Extract the (X, Y) coordinate from the center of the cell holding the provided text.  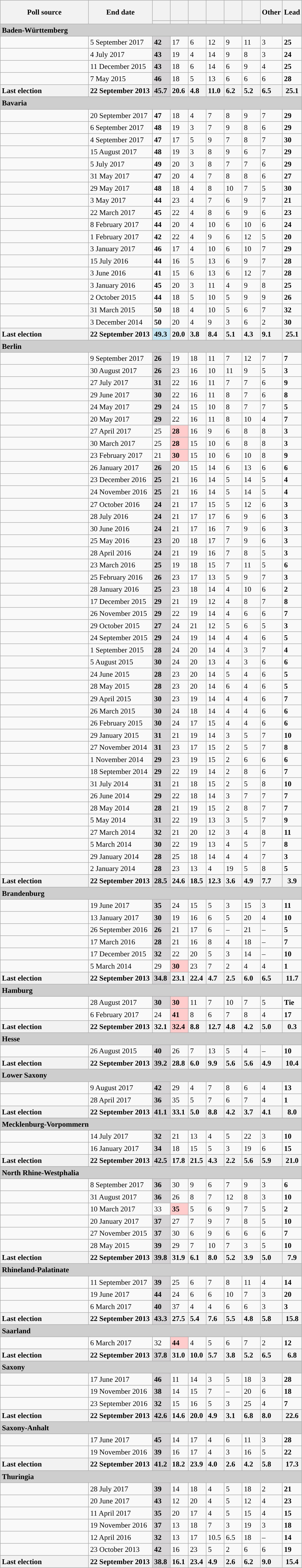
29 April 2015 (120, 699)
Hesse (151, 1039)
Saxony-Anhalt (151, 1428)
15 August 2017 (120, 152)
4.7 (215, 978)
4.1 (271, 1112)
17.8 (180, 1161)
38 (161, 1391)
0.3 (292, 1027)
33.1 (180, 1112)
28.5 (161, 881)
27.5 (180, 1318)
31.9 (180, 1258)
2.5 (233, 978)
28 April 2017 (120, 1100)
26 February 2015 (120, 723)
8.4 (215, 334)
30 August 2017 (120, 371)
11 December 2015 (120, 67)
38.8 (161, 1562)
9.9 (215, 1063)
26 August 2015 (120, 1051)
29 January 2015 (120, 735)
26 March 2015 (120, 711)
10.5 (215, 1537)
27 October 2016 (120, 504)
3.6 (233, 881)
3 January 2017 (120, 249)
31 July 2014 (120, 784)
7.7 (271, 881)
12.7 (215, 1027)
11 September 2017 (120, 1282)
29 January 2014 (120, 857)
15.8 (292, 1318)
43.3 (161, 1318)
16.1 (180, 1562)
North Rhine-Westphalia (151, 1173)
25 February 2016 (120, 577)
4.0 (215, 1465)
23 December 2016 (120, 480)
Lower Saxony (151, 1076)
24 June 2015 (120, 674)
Mecklenburg-Vorpommern (151, 1124)
13 January 2017 (120, 918)
29 May 2017 (120, 188)
6.1 (197, 1258)
41.2 (161, 1465)
34 (161, 1148)
17.3 (292, 1465)
Hamburg (151, 990)
29 June 2017 (120, 395)
39.2 (161, 1063)
30 March 2017 (120, 444)
28 May 2014 (120, 808)
39.8 (161, 1258)
30 June 2016 (120, 529)
3 January 2016 (120, 285)
32.4 (180, 1027)
7.6 (215, 1318)
24 May 2017 (120, 407)
21.5 (197, 1161)
27 April 2017 (120, 431)
5 September 2017 (120, 42)
23 September 2016 (120, 1404)
Poll source (45, 12)
2.2 (233, 1161)
26 January 2017 (120, 468)
8 September 2017 (120, 1185)
5.4 (197, 1318)
12.3 (215, 881)
1 September 2015 (120, 650)
9.0 (271, 1562)
8 February 2017 (120, 225)
42.5 (161, 1161)
21.0 (292, 1161)
3 May 2017 (120, 200)
1 November 2014 (120, 759)
23 February 2017 (120, 456)
Bavaria (151, 103)
45.7 (161, 91)
27 July 2017 (120, 383)
12 April 2016 (120, 1537)
23.9 (197, 1465)
28 July 2017 (120, 1489)
5.9 (271, 1161)
Rhineland-Palatinate (151, 1270)
9 September 2017 (120, 359)
22 March 2017 (120, 212)
10.4 (292, 1063)
31.0 (180, 1355)
27 November 2015 (120, 1233)
26 September 2016 (120, 929)
23 March 2016 (120, 565)
20 September 2017 (120, 115)
5.1 (233, 334)
29 October 2015 (120, 626)
27 March 2014 (120, 832)
49.3 (161, 334)
9 August 2017 (120, 1088)
33 (161, 1209)
20 May 2017 (120, 419)
22.6 (292, 1416)
42.6 (161, 1416)
31 August 2017 (120, 1197)
20.6 (180, 91)
Saxony (151, 1367)
3.1 (233, 1416)
31 May 2017 (120, 176)
Baden-Württemberg (151, 30)
17 March 2016 (120, 942)
Other (271, 12)
41.1 (161, 1112)
1 February 2017 (120, 237)
5 July 2017 (120, 164)
34.8 (161, 978)
3 December 2014 (120, 322)
2 October 2015 (120, 298)
3 June 2016 (120, 273)
20 June 2017 (120, 1501)
9.1 (271, 334)
2 January 2014 (120, 869)
23 October 2013 (120, 1550)
49 (161, 164)
27 November 2014 (120, 747)
6 September 2017 (120, 127)
28.8 (180, 1063)
4 July 2017 (120, 55)
5 August 2015 (120, 662)
37.8 (161, 1355)
10.0 (197, 1355)
26 June 2014 (120, 796)
26 November 2015 (120, 614)
18.2 (180, 1465)
24 November 2016 (120, 492)
7 May 2015 (120, 79)
28 August 2017 (120, 1003)
24.6 (180, 881)
20 January 2017 (120, 1221)
16 January 2017 (120, 1148)
5 May 2014 (120, 820)
Tie (292, 1003)
23.1 (180, 978)
11.0 (215, 91)
3.7 (251, 1112)
Berlin (151, 346)
10 March 2017 (120, 1209)
23.4 (197, 1562)
4 September 2017 (120, 140)
24 September 2015 (120, 638)
6 February 2017 (120, 1015)
Saarland (151, 1331)
28 July 2016 (120, 516)
7.9 (292, 1258)
15.4 (292, 1562)
15 July 2016 (120, 261)
22.4 (197, 978)
Lead (292, 12)
11.7 (292, 978)
Thuringia (151, 1477)
31 March 2015 (120, 310)
11 April 2017 (120, 1513)
28 April 2016 (120, 553)
25 May 2016 (120, 541)
End date (120, 12)
28 January 2016 (120, 589)
14 July 2017 (120, 1136)
Brandenburg (151, 893)
14.6 (180, 1416)
18.5 (197, 881)
32.1 (161, 1027)
18 September 2014 (120, 772)
5.5 (233, 1318)
5.7 (215, 1355)
